Output the [x, y] coordinate of the center of the cell containing the given text.  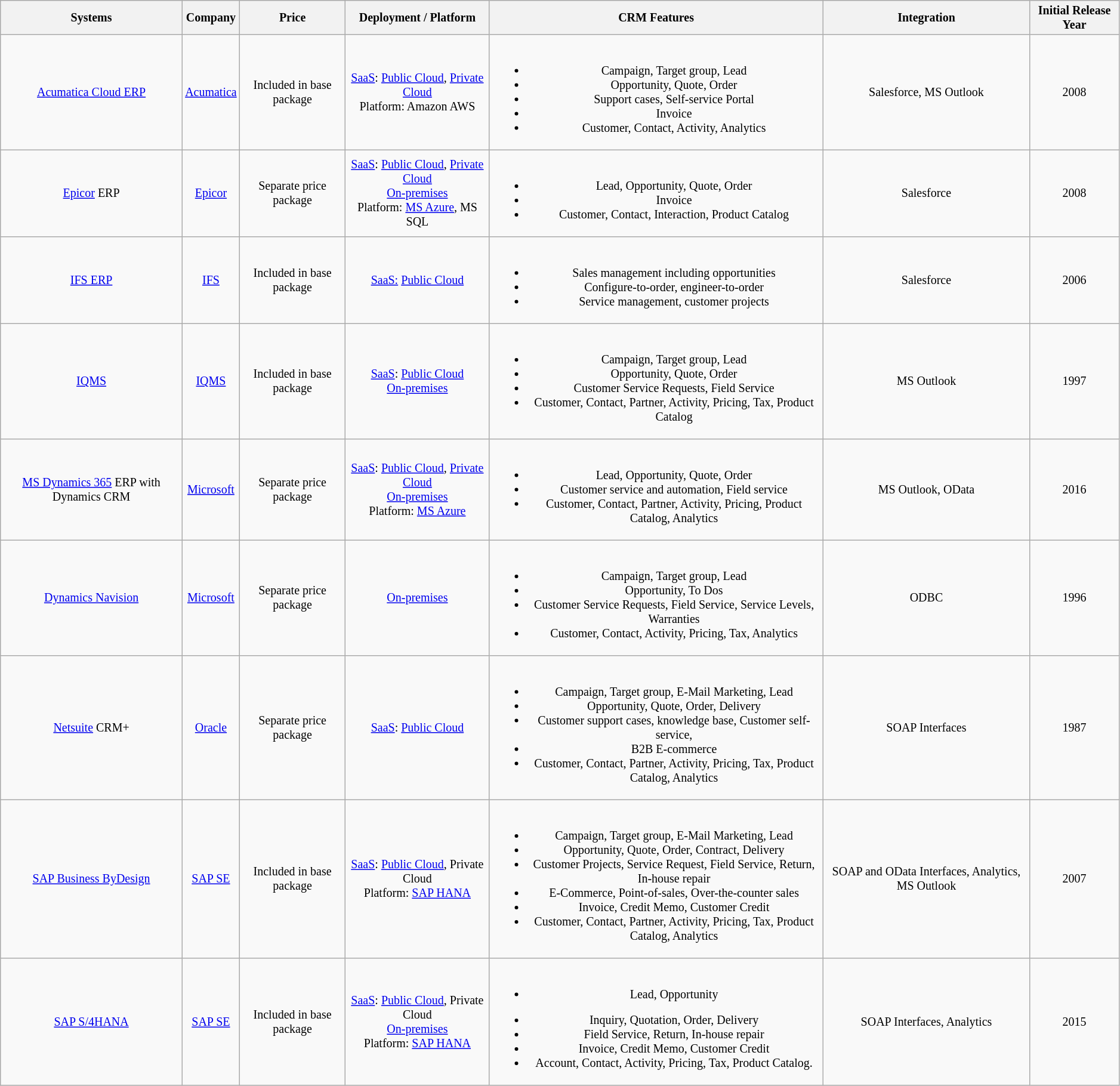
Epicor ERP [92, 193]
Price [292, 18]
Campaign, Target group, LeadOpportunity, Quote, OrderSupport cases, Self-service PortalInvoiceCustomer, Contact, Activity, Analytics [656, 93]
2016 [1074, 489]
Integration [926, 18]
2015 [1074, 1022]
Initial Release Year [1074, 18]
SOAP Interfaces, Analytics [926, 1022]
SaaS: Public Cloud, Private CloudOn-premisesPlatform: SAP HANA [418, 1022]
SaaS: Public Cloud, Private CloudPlatform: Amazon AWS [418, 93]
Oracle [211, 728]
Epicor [211, 193]
2006 [1074, 280]
ODBC [926, 598]
MS Dynamics 365 ERP with Dynamics CRM [92, 489]
On-premises [418, 598]
1987 [1074, 728]
SaaS: Public Cloud, Private CloudPlatform: SAP HANA [418, 880]
Sales management including opportunitiesConfigure-to-order, engineer-to-orderService management, customer projects [656, 280]
IFS [211, 280]
Acumatica [211, 93]
MS Outlook, OData [926, 489]
SAP S/4HANA [92, 1022]
Dynamics Navision [92, 598]
IFS ERP [92, 280]
SAP Business ByDesign [92, 880]
1996 [1074, 598]
SOAP and OData Interfaces, Analytics, MS Outlook [926, 880]
Netsuite CRM+ [92, 728]
Salesforce, MS Outlook [926, 93]
1997 [1074, 382]
SOAP Interfaces [926, 728]
Systems [92, 18]
2007 [1074, 880]
SaaS: Public Cloud, Private CloudOn-premisesPlatform: MS Azure, MS SQL [418, 193]
Lead, Opportunity, Quote, OrderInvoiceCustomer, Contact, Interaction, Product Catalog [656, 193]
MS Outlook [926, 382]
Acumatica Cloud ERP [92, 93]
Deployment / Platform [418, 18]
SaaS: Public CloudOn-premises [418, 382]
CRM Features [656, 18]
Company [211, 18]
SaaS: Public Cloud, Private CloudOn-premisesPlatform: MS Azure [418, 489]
